Find where the given text appears and provide that cell's center as (x, y) coordinate. 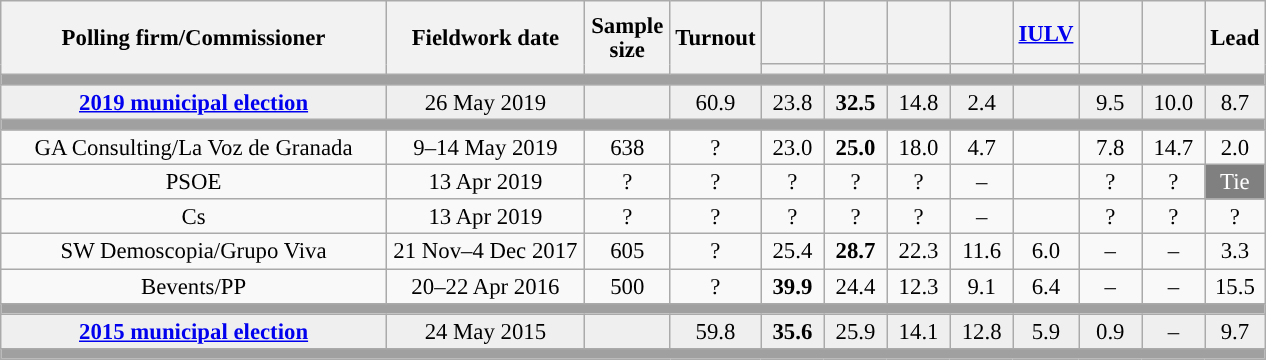
28.7 (856, 252)
Fieldwork date (485, 38)
PSOE (194, 182)
26 May 2019 (485, 102)
605 (627, 252)
25.0 (856, 148)
Turnout (716, 38)
Polling firm/Commissioner (194, 38)
Cs (194, 218)
11.6 (982, 252)
2019 municipal election (194, 102)
Sample size (627, 38)
23.0 (792, 148)
21 Nov–4 Dec 2017 (485, 252)
14.7 (1174, 148)
59.8 (716, 332)
39.9 (792, 286)
0.9 (1110, 332)
23.8 (792, 102)
638 (627, 148)
35.6 (792, 332)
9.1 (982, 286)
12.3 (918, 286)
Lead (1235, 38)
Bevents/PP (194, 286)
9–14 May 2019 (485, 148)
25.4 (792, 252)
10.0 (1174, 102)
4.7 (982, 148)
25.9 (856, 332)
18.0 (918, 148)
6.0 (1046, 252)
5.9 (1046, 332)
32.5 (856, 102)
SW Demoscopia/Grupo Viva (194, 252)
14.1 (918, 332)
7.8 (1110, 148)
6.4 (1046, 286)
24 May 2015 (485, 332)
IULV (1046, 32)
14.8 (918, 102)
20–22 Apr 2016 (485, 286)
Tie (1235, 182)
9.5 (1110, 102)
2.4 (982, 102)
500 (627, 286)
8.7 (1235, 102)
9.7 (1235, 332)
3.3 (1235, 252)
60.9 (716, 102)
GA Consulting/La Voz de Granada (194, 148)
2015 municipal election (194, 332)
12.8 (982, 332)
24.4 (856, 286)
22.3 (918, 252)
2.0 (1235, 148)
15.5 (1235, 286)
